Identify which cell holds the provided text, then report its (X, Y) central coordinate. 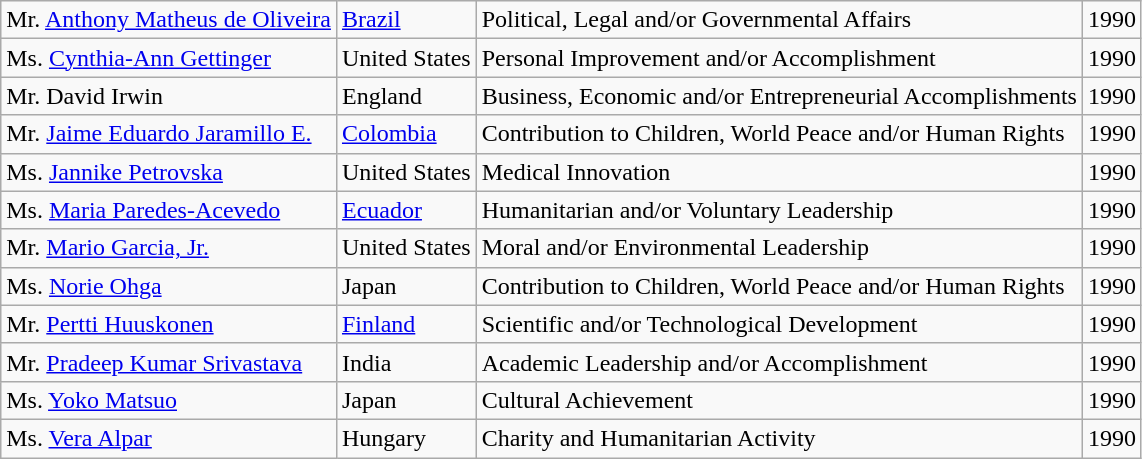
Hungary (406, 438)
Scientific and/or Technological Development (779, 324)
Business, Economic and/or Entrepreneurial Accomplishments (779, 96)
Personal Improvement and/or Accomplishment (779, 58)
Mr. Pradeep Kumar Srivastava (169, 362)
India (406, 362)
Academic Leadership and/or Accomplishment (779, 362)
Mr. Jaime Eduardo Jaramillo E. (169, 134)
Mr. David Irwin (169, 96)
England (406, 96)
Finland (406, 324)
Colombia (406, 134)
Charity and Humanitarian Activity (779, 438)
Political, Legal and/or Governmental Affairs (779, 20)
Moral and/or Environmental Leadership (779, 248)
Ms. Cynthia-Ann Gettinger (169, 58)
Ecuador (406, 210)
Brazil (406, 20)
Ms. Vera Alpar (169, 438)
Ms. Norie Ohga (169, 286)
Ms. Yoko Matsuo (169, 400)
Cultural Achievement (779, 400)
Ms. Maria Paredes-Acevedo (169, 210)
Humanitarian and/or Voluntary Leadership (779, 210)
Mr. Mario Garcia, Jr. (169, 248)
Medical Innovation (779, 172)
Ms. Jannike Petrovska (169, 172)
Mr. Pertti Huuskonen (169, 324)
Mr. Anthony Matheus de Oliveira (169, 20)
